Provide the (X, Y) coordinate of the cell's center where the given text is located.  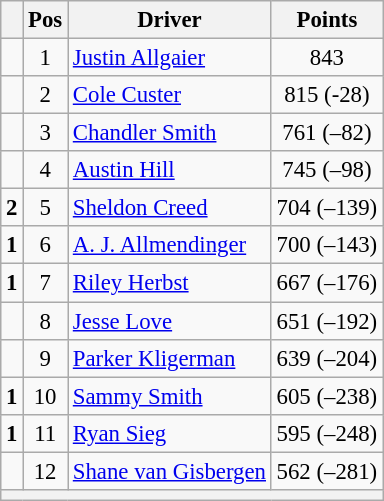
Chandler Smith (170, 133)
Austin Hill (170, 170)
7 (46, 283)
5 (46, 208)
Justin Allgaier (170, 58)
Pos (46, 20)
6 (46, 245)
4 (46, 170)
605 (–238) (326, 396)
Sheldon Creed (170, 208)
Parker Kligerman (170, 358)
651 (–192) (326, 321)
700 (–143) (326, 245)
12 (46, 471)
667 (–176) (326, 283)
Cole Custer (170, 95)
843 (326, 58)
A. J. Allmendinger (170, 245)
Shane van Gisbergen (170, 471)
595 (–248) (326, 433)
9 (46, 358)
Driver (170, 20)
3 (46, 133)
Ryan Sieg (170, 433)
Points (326, 20)
639 (–204) (326, 358)
745 (–98) (326, 170)
11 (46, 433)
Jesse Love (170, 321)
10 (46, 396)
Riley Herbst (170, 283)
704 (–139) (326, 208)
562 (–281) (326, 471)
Sammy Smith (170, 396)
8 (46, 321)
761 (–82) (326, 133)
815 (-28) (326, 95)
